Capture the cell that displays the provided text and extract its [X, Y] central coordinate. 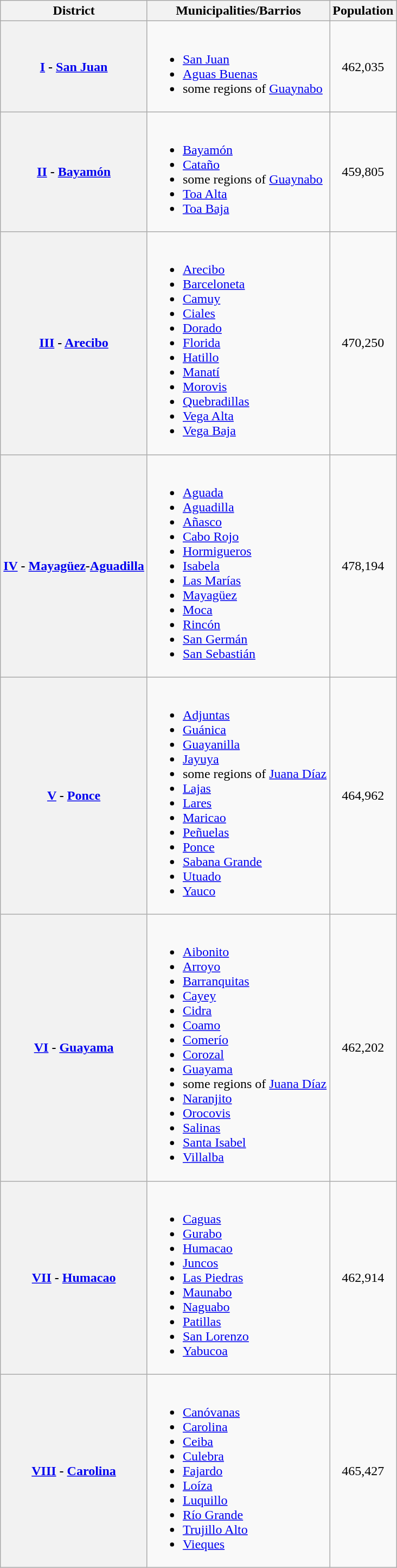
Population [363, 11]
459,805 [363, 172]
II - Bayamón [74, 172]
BayamónCatañosome regions of GuaynaboToa AltaToa Baja [238, 172]
V - Ponce [74, 796]
CaguasGuraboHumacaoJuncosLas PiedrasMaunaboNaguaboPatillasSan LorenzoYabucoa [238, 1278]
AdjuntasGuánicaGuayanillaJayuyasome regions of Juana DíazLajasLaresMaricaoPeñuelasPonceSabana GrandeUtuadoYauco [238, 796]
462,914 [363, 1278]
I - San Juan [74, 66]
470,250 [363, 343]
District [74, 11]
AreciboBarcelonetaCamuyCialesDoradoFloridaHatilloManatíMorovisQuebradillasVega AltaVega Baja [238, 343]
VIII - Carolina [74, 1471]
478,194 [363, 566]
AibonitoArroyoBarranquitasCayeyCidraCoamoComeríoCorozalGuayamasome regions of Juana DíazNaranjitoOrocovisSalinasSanta IsabelVillalba [238, 1048]
462,035 [363, 66]
462,202 [363, 1048]
III - Arecibo [74, 343]
AguadaAguadillaAñascoCabo RojoHormiguerosIsabelaLas MaríasMayagüezMocaRincónSan GermánSan Sebastián [238, 566]
464,962 [363, 796]
IV - Mayagüez-Aguadilla [74, 566]
VII - Humacao [74, 1278]
VI - Guayama [74, 1048]
San JuanAguas Buenassome regions of Guaynabo [238, 66]
Municipalities/Barrios [238, 11]
CanóvanasCarolinaCeibaCulebraFajardoLoízaLuquilloRío GrandeTrujillo AltoVieques [238, 1471]
465,427 [363, 1471]
